Capture the cell that displays the provided text and extract its [x, y] central coordinate. 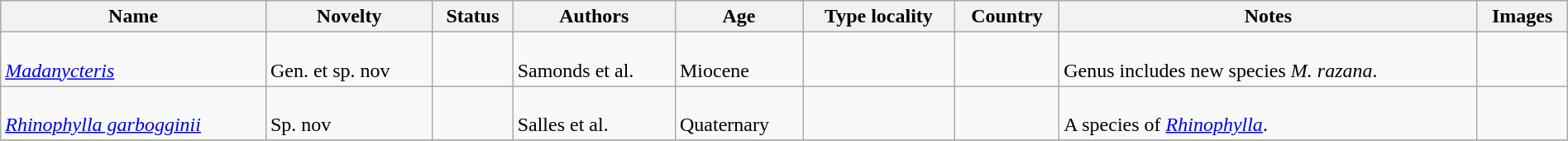
Gen. et sp. nov [349, 60]
Age [739, 17]
Sp. nov [349, 113]
Country [1006, 17]
Quaternary [739, 113]
Novelty [349, 17]
A species of Rhinophylla. [1269, 113]
Samonds et al. [594, 60]
Authors [594, 17]
Type locality [879, 17]
Notes [1269, 17]
Name [134, 17]
Rhinophylla garbogginii [134, 113]
Genus includes new species M. razana. [1269, 60]
Salles et al. [594, 113]
Status [473, 17]
Images [1522, 17]
Madanycteris [134, 60]
Miocene [739, 60]
